Pinpoint the cell where the given text exists, returning its (x, y) midpoint coordinate. 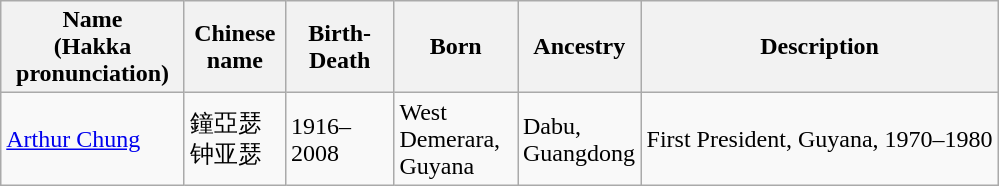
Description (820, 47)
Ancestry (580, 47)
Born (456, 47)
1916–2008 (340, 139)
鐘亞瑟钟亚瑟 (234, 139)
West Demerara, Guyana (456, 139)
Arthur Chung (93, 139)
Name(Hakka pronunciation) (93, 47)
Dabu, Guangdong (580, 139)
First President, Guyana, 1970–1980 (820, 139)
Birth-Death (340, 47)
Chinese name (234, 47)
